Locate the cell with the specified text and output its (x, y) center coordinate. 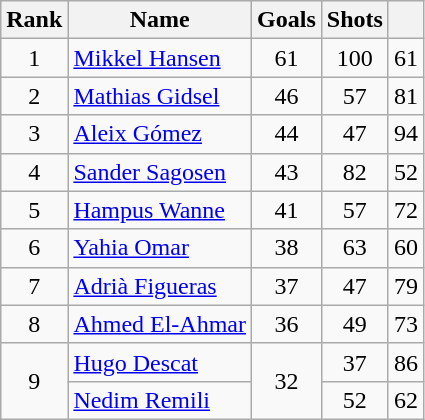
94 (406, 134)
1 (34, 58)
86 (406, 362)
63 (354, 248)
73 (406, 324)
Yahia Omar (160, 248)
Goals (287, 20)
36 (287, 324)
60 (406, 248)
32 (287, 381)
3 (34, 134)
Mikkel Hansen (160, 58)
43 (287, 172)
100 (354, 58)
38 (287, 248)
46 (287, 96)
5 (34, 210)
Sander Sagosen (160, 172)
79 (406, 286)
41 (287, 210)
Name (160, 20)
Nedim Remili (160, 400)
62 (406, 400)
7 (34, 286)
Rank (34, 20)
Aleix Gómez (160, 134)
Hugo Descat (160, 362)
72 (406, 210)
82 (354, 172)
Shots (354, 20)
8 (34, 324)
49 (354, 324)
2 (34, 96)
4 (34, 172)
Mathias Gidsel (160, 96)
Adrià Figueras (160, 286)
9 (34, 381)
6 (34, 248)
81 (406, 96)
Hampus Wanne (160, 210)
Ahmed El-Ahmar (160, 324)
44 (287, 134)
